Output the (x, y) coordinate of the center of the cell containing the given text.  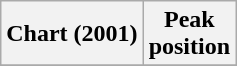
Chart (2001) (72, 34)
Peakposition (189, 34)
